Find where the given text appears and provide that cell's center as (X, Y) coordinate. 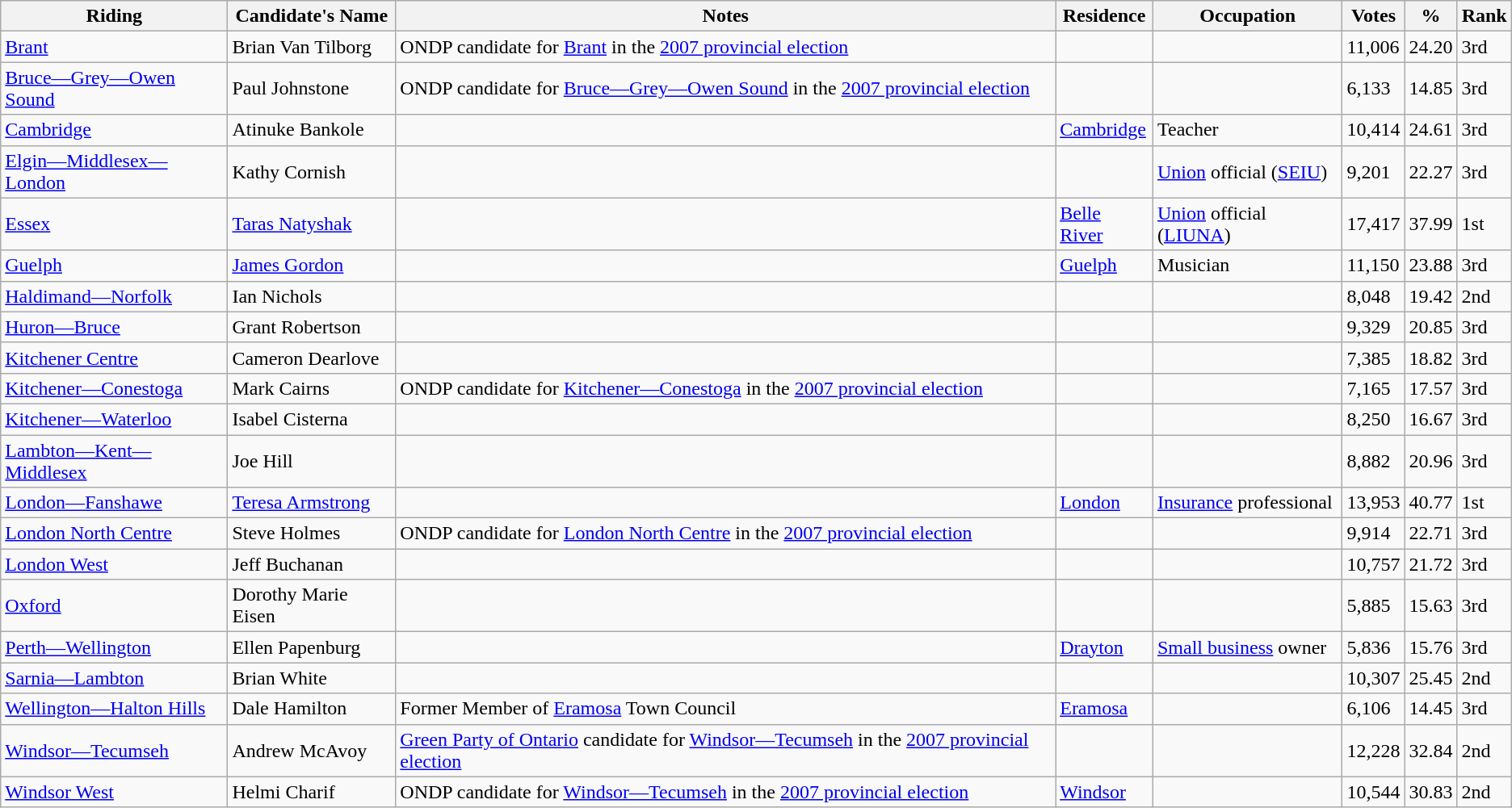
% (1431, 16)
Brant (115, 47)
ONDP candidate for Windsor—Tecumseh in the 2007 provincial election (725, 792)
Rank (1485, 16)
Cameron Dearlove (312, 358)
32.84 (1431, 751)
ONDP candidate for Kitchener—Conestoga in the 2007 provincial election (725, 388)
Belle River (1105, 224)
25.45 (1431, 678)
London—Fanshawe (115, 503)
Lambton—Kent—Middlesex (115, 460)
Ellen Papenburg (312, 647)
Huron—Bruce (115, 327)
10,757 (1373, 564)
Windsor West (115, 792)
Musician (1247, 266)
Insurance professional (1247, 503)
40.77 (1431, 503)
12,228 (1373, 751)
20.85 (1431, 327)
Ian Nichols (312, 296)
10,307 (1373, 678)
London (1105, 503)
Brian Van Tilborg (312, 47)
Riding (115, 16)
Green Party of Ontario candidate for Windsor—Tecumseh in the 2007 provincial election (725, 751)
Sarnia—Lambton (115, 678)
Kitchener—Waterloo (115, 419)
London North Centre (115, 534)
Essex (115, 224)
15.63 (1431, 605)
Occupation (1247, 16)
Kitchener—Conestoga (115, 388)
Wellington—Halton Hills (115, 709)
Brian White (312, 678)
Mark Cairns (312, 388)
Drayton (1105, 647)
22.71 (1431, 534)
ONDP candidate for London North Centre in the 2007 provincial election (725, 534)
Kitchener Centre (115, 358)
24.20 (1431, 47)
Residence (1105, 16)
Windsor—Tecumseh (115, 751)
Votes (1373, 16)
Teacher (1247, 130)
Grant Robertson (312, 327)
7,165 (1373, 388)
9,201 (1373, 171)
11,150 (1373, 266)
9,329 (1373, 327)
Teresa Armstrong (312, 503)
Union official (LIUNA) (1247, 224)
19.42 (1431, 296)
Candidate's Name (312, 16)
15.76 (1431, 647)
Eramosa (1105, 709)
Andrew McAvoy (312, 751)
Haldimand—Norfolk (115, 296)
Paul Johnstone (312, 89)
Atinuke Bankole (312, 130)
8,882 (1373, 460)
ONDP candidate for Brant in the 2007 provincial election (725, 47)
14.85 (1431, 89)
18.82 (1431, 358)
Steve Holmes (312, 534)
8,250 (1373, 419)
21.72 (1431, 564)
Jeff Buchanan (312, 564)
10,544 (1373, 792)
Helmi Charif (312, 792)
London West (115, 564)
11,006 (1373, 47)
6,133 (1373, 89)
14.45 (1431, 709)
7,385 (1373, 358)
Windsor (1105, 792)
Dorothy Marie Eisen (312, 605)
Elgin—Middlesex—London (115, 171)
6,106 (1373, 709)
10,414 (1373, 130)
ONDP candidate for Bruce—Grey—Owen Sound in the 2007 provincial election (725, 89)
24.61 (1431, 130)
Union official (SEIU) (1247, 171)
17.57 (1431, 388)
5,885 (1373, 605)
Dale Hamilton (312, 709)
5,836 (1373, 647)
Joe Hill (312, 460)
James Gordon (312, 266)
Isabel Cisterna (312, 419)
Small business owner (1247, 647)
13,953 (1373, 503)
16.67 (1431, 419)
17,417 (1373, 224)
30.83 (1431, 792)
22.27 (1431, 171)
Former Member of Eramosa Town Council (725, 709)
23.88 (1431, 266)
9,914 (1373, 534)
Notes (725, 16)
Kathy Cornish (312, 171)
20.96 (1431, 460)
Bruce—Grey—Owen Sound (115, 89)
37.99 (1431, 224)
Oxford (115, 605)
8,048 (1373, 296)
Perth—Wellington (115, 647)
Taras Natyshak (312, 224)
